For the text-containing cell, return its midpoint in (X, Y) coordinate format. 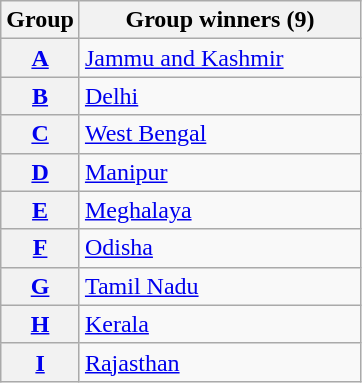
F (40, 248)
Delhi (220, 96)
H (40, 324)
A (40, 58)
I (40, 362)
Odisha (220, 248)
Rajasthan (220, 362)
Group (40, 20)
Tamil Nadu (220, 286)
Jammu and Kashmir (220, 58)
B (40, 96)
West Bengal (220, 134)
G (40, 286)
Kerala (220, 324)
D (40, 172)
E (40, 210)
C (40, 134)
Meghalaya (220, 210)
Group winners (9) (220, 20)
Manipur (220, 172)
